For the text-containing cell, return its midpoint in (X, Y) coordinate format. 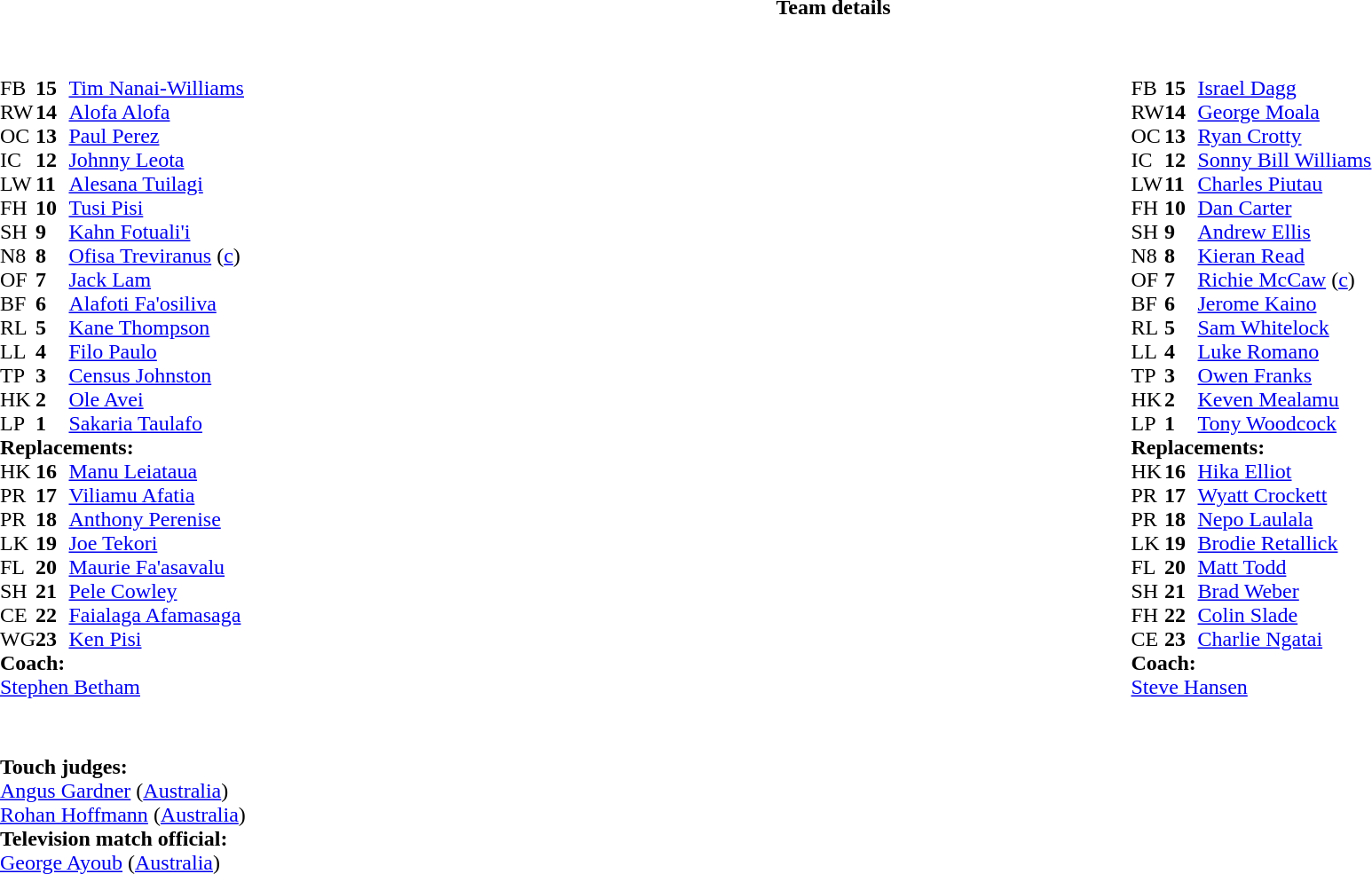
Sakaria Taulafo (156, 424)
Brad Weber (1285, 591)
Matt Todd (1285, 568)
Tim Nanai-Williams (156, 89)
Paul Perez (156, 137)
Andrew Ellis (1285, 232)
Keven Mealamu (1285, 399)
Stephen Betham (122, 687)
Filo Paulo (156, 351)
Maurie Fa'asavalu (156, 568)
Ole Avei (156, 399)
Ryan Crotty (1285, 137)
Owen Franks (1285, 376)
Charles Piutau (1285, 185)
Steve Hansen (1251, 687)
Faialaga Afamasaga (156, 616)
Anthony Perenise (156, 520)
Hika Elliot (1285, 472)
Nepo Laulala (1285, 520)
Census Johnston (156, 376)
Johnny Leota (156, 160)
Manu Leiataua (156, 472)
Dan Carter (1285, 208)
Kahn Fotuali'i (156, 232)
Pele Cowley (156, 591)
George Moala (1285, 112)
Tony Woodcock (1285, 424)
WG (18, 639)
Ofisa Treviranus (c) (156, 256)
Kieran Read (1285, 256)
Sam Whitelock (1285, 328)
Colin Slade (1285, 616)
Charlie Ngatai (1285, 639)
Wyatt Crockett (1285, 495)
Tusi Pisi (156, 208)
Brodie Retallick (1285, 543)
Sonny Bill Williams (1285, 160)
Alofa Alofa (156, 112)
Alafoti Fa'osiliva (156, 303)
Joe Tekori (156, 543)
Kane Thompson (156, 328)
Alesana Tuilagi (156, 185)
Richie McCaw (c) (1285, 280)
Jack Lam (156, 280)
Jerome Kaino (1285, 303)
Viliamu Afatia (156, 495)
Luke Romano (1285, 351)
Israel Dagg (1285, 89)
Ken Pisi (156, 639)
